Provide the (X, Y) coordinate of the cell's center where the given text is located.  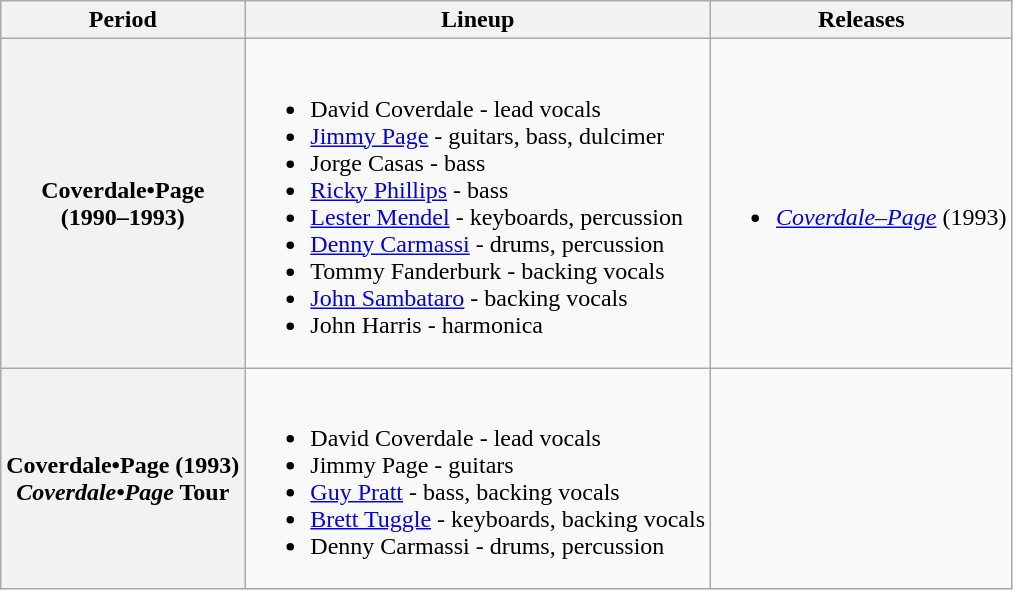
Period (123, 20)
Coverdale•Page (1993)Coverdale•Page Tour (123, 478)
Coverdale•Page(1990–1993) (123, 204)
Coverdale–Page (1993) (862, 204)
Lineup (478, 20)
Releases (862, 20)
